Pinpoint the cell where the given text exists, returning its [X, Y] midpoint coordinate. 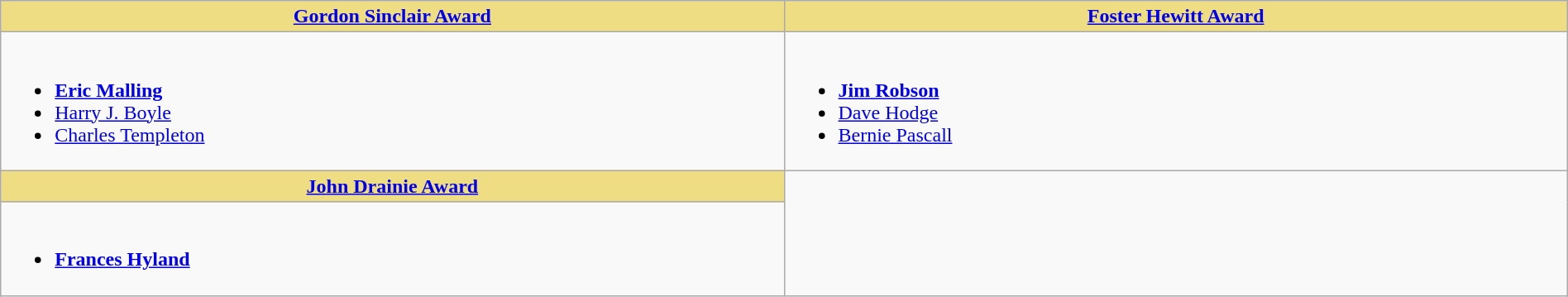
Jim RobsonDave HodgeBernie Pascall [1176, 101]
John Drainie Award [392, 186]
Frances Hyland [392, 248]
Gordon Sinclair Award [392, 17]
Eric MallingHarry J. BoyleCharles Templeton [392, 101]
Foster Hewitt Award [1176, 17]
